For the text-containing cell, return its midpoint in (X, Y) coordinate format. 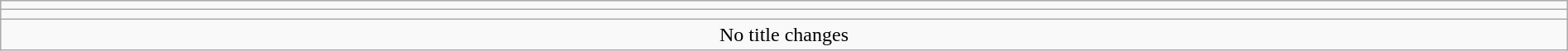
No title changes (784, 35)
